From the cell containing the given text, extract its center point as (X, Y) coordinate. 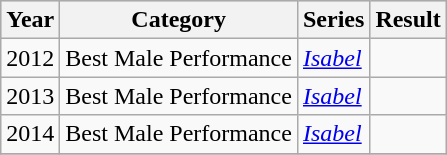
Result (408, 20)
Series (333, 20)
2013 (30, 96)
2012 (30, 58)
2014 (30, 134)
Category (179, 20)
Year (30, 20)
